Output the [x, y] coordinate of the center of the cell containing the given text.  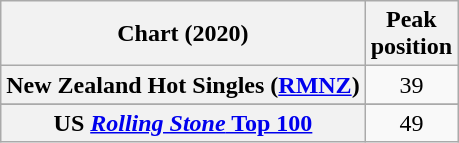
49 [411, 123]
New Zealand Hot Singles (RMNZ) [183, 85]
Peakposition [411, 34]
39 [411, 85]
Chart (2020) [183, 34]
US Rolling Stone Top 100 [183, 123]
